Provide the [X, Y] coordinate of the cell's center where the given text is located.  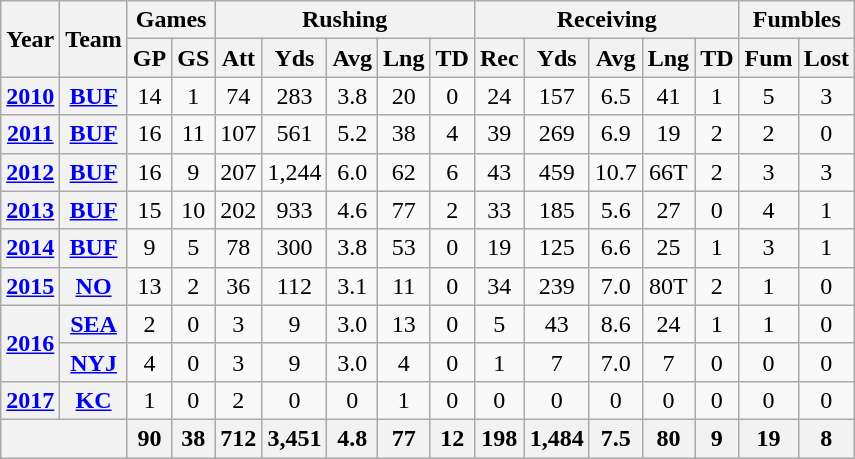
1,244 [294, 172]
66T [668, 172]
8.6 [616, 324]
12 [452, 438]
2017 [30, 400]
2016 [30, 343]
6 [452, 172]
157 [556, 96]
78 [238, 248]
62 [404, 172]
KC [94, 400]
25 [668, 248]
459 [556, 172]
SEA [94, 324]
80 [668, 438]
Year [30, 39]
10.7 [616, 172]
2010 [30, 96]
283 [294, 96]
27 [668, 210]
4.6 [352, 210]
20 [404, 96]
269 [556, 134]
39 [499, 134]
3,451 [294, 438]
GS [194, 58]
202 [238, 210]
GP [149, 58]
2012 [30, 172]
Fumbles [796, 20]
185 [556, 210]
561 [294, 134]
34 [499, 286]
41 [668, 96]
10 [194, 210]
300 [294, 248]
5.2 [352, 134]
14 [149, 96]
NO [94, 286]
Rushing [345, 20]
712 [238, 438]
2013 [30, 210]
6.5 [616, 96]
Rec [499, 58]
2015 [30, 286]
2014 [30, 248]
5.6 [616, 210]
Att [238, 58]
6.9 [616, 134]
8 [826, 438]
Receiving [606, 20]
Games [170, 20]
80T [668, 286]
6.0 [352, 172]
2011 [30, 134]
1,484 [556, 438]
4.8 [352, 438]
90 [149, 438]
933 [294, 210]
112 [294, 286]
239 [556, 286]
Lost [826, 58]
6.6 [616, 248]
107 [238, 134]
7.5 [616, 438]
Team [94, 39]
15 [149, 210]
NYJ [94, 362]
3.1 [352, 286]
Fum [768, 58]
125 [556, 248]
207 [238, 172]
36 [238, 286]
33 [499, 210]
74 [238, 96]
198 [499, 438]
53 [404, 248]
